Identify which cell holds the provided text, then report its (x, y) central coordinate. 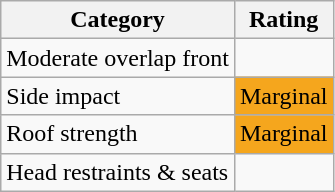
Roof strength (118, 134)
Moderate overlap front (118, 58)
Head restraints & seats (118, 172)
Category (118, 20)
Rating (284, 20)
Side impact (118, 96)
